Provide the (X, Y) coordinate of the cell's center where the given text is located.  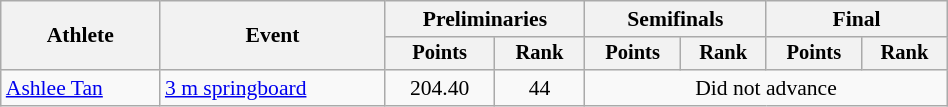
Did not advance (766, 88)
Ashlee Tan (80, 88)
44 (539, 88)
Event (272, 36)
Final (856, 19)
3 m springboard (272, 88)
Preliminaries (485, 19)
Semifinals (676, 19)
Athlete (80, 36)
204.40 (440, 88)
